Find where the given text appears and provide that cell's center as (X, Y) coordinate. 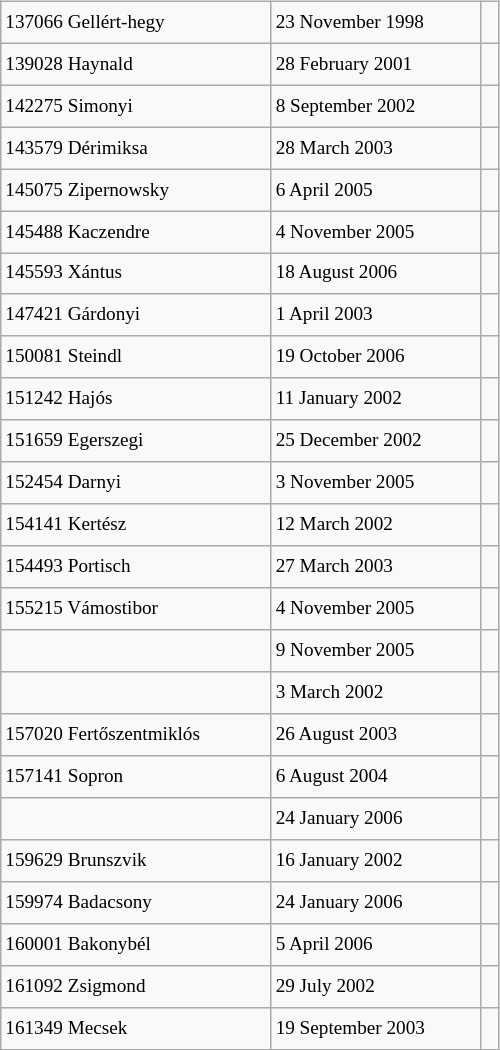
159629 Brunszvik (136, 861)
145075 Zipernowsky (136, 190)
161092 Zsigmond (136, 986)
3 November 2005 (376, 483)
139028 Haynald (136, 64)
27 March 2003 (376, 567)
137066 Gellért-hegy (136, 22)
157141 Sopron (136, 777)
12 March 2002 (376, 525)
157020 Fertőszentmiklós (136, 735)
26 August 2003 (376, 735)
159974 Badacsony (136, 902)
19 September 2003 (376, 1028)
160001 Bakonybél (136, 944)
154141 Kertész (136, 525)
161349 Mecsek (136, 1028)
6 April 2005 (376, 190)
23 November 1998 (376, 22)
152454 Darnyi (136, 483)
19 October 2006 (376, 357)
151659 Egerszegi (136, 441)
11 January 2002 (376, 399)
28 March 2003 (376, 148)
28 February 2001 (376, 64)
3 March 2002 (376, 693)
155215 Vámostibor (136, 609)
16 January 2002 (376, 861)
154493 Portisch (136, 567)
29 July 2002 (376, 986)
143579 Dérimiksa (136, 148)
150081 Steindl (136, 357)
6 August 2004 (376, 777)
151242 Hajós (136, 399)
9 November 2005 (376, 651)
25 December 2002 (376, 441)
5 April 2006 (376, 944)
142275 Simonyi (136, 106)
8 September 2002 (376, 106)
145488 Kaczendre (136, 232)
1 April 2003 (376, 315)
145593 Xántus (136, 274)
18 August 2006 (376, 274)
147421 Gárdonyi (136, 315)
